Search for the cell housing the specified text and yield its [x, y] center coordinate. 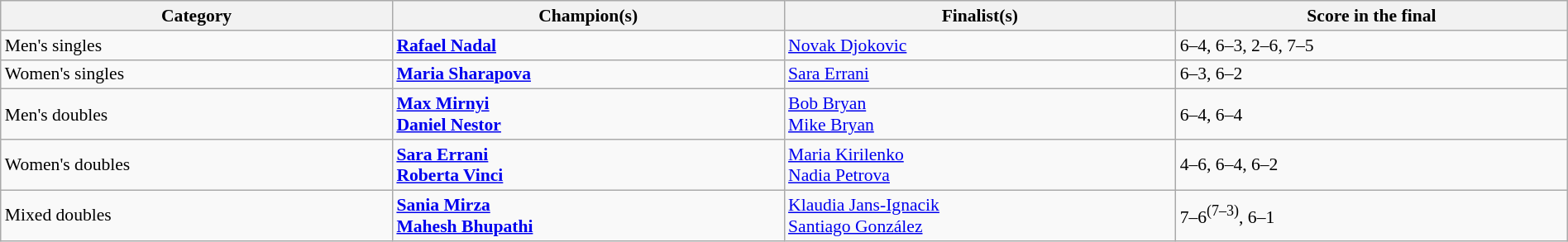
Women's doubles [197, 165]
4–6, 6–4, 6–2 [1372, 165]
7–6(7–3), 6–1 [1372, 215]
Women's singles [197, 74]
Sara Errani [980, 74]
Score in the final [1372, 16]
Maria Kirilenko Nadia Petrova [980, 165]
Novak Djokovic [980, 45]
Bob Bryan Mike Bryan [980, 114]
Klaudia Jans-Ignacik Santiago González [980, 215]
Category [197, 16]
Sania Mirza Mahesh Bhupathi [588, 215]
Sara Errani Roberta Vinci [588, 165]
Finalist(s) [980, 16]
Mixed doubles [197, 215]
6–4, 6–3, 2–6, 7–5 [1372, 45]
6–3, 6–2 [1372, 74]
Maria Sharapova [588, 74]
Men's singles [197, 45]
Max Mirnyi Daniel Nestor [588, 114]
Men's doubles [197, 114]
Champion(s) [588, 16]
Rafael Nadal [588, 45]
6–4, 6–4 [1372, 114]
